Search for the cell housing the specified text and yield its (x, y) center coordinate. 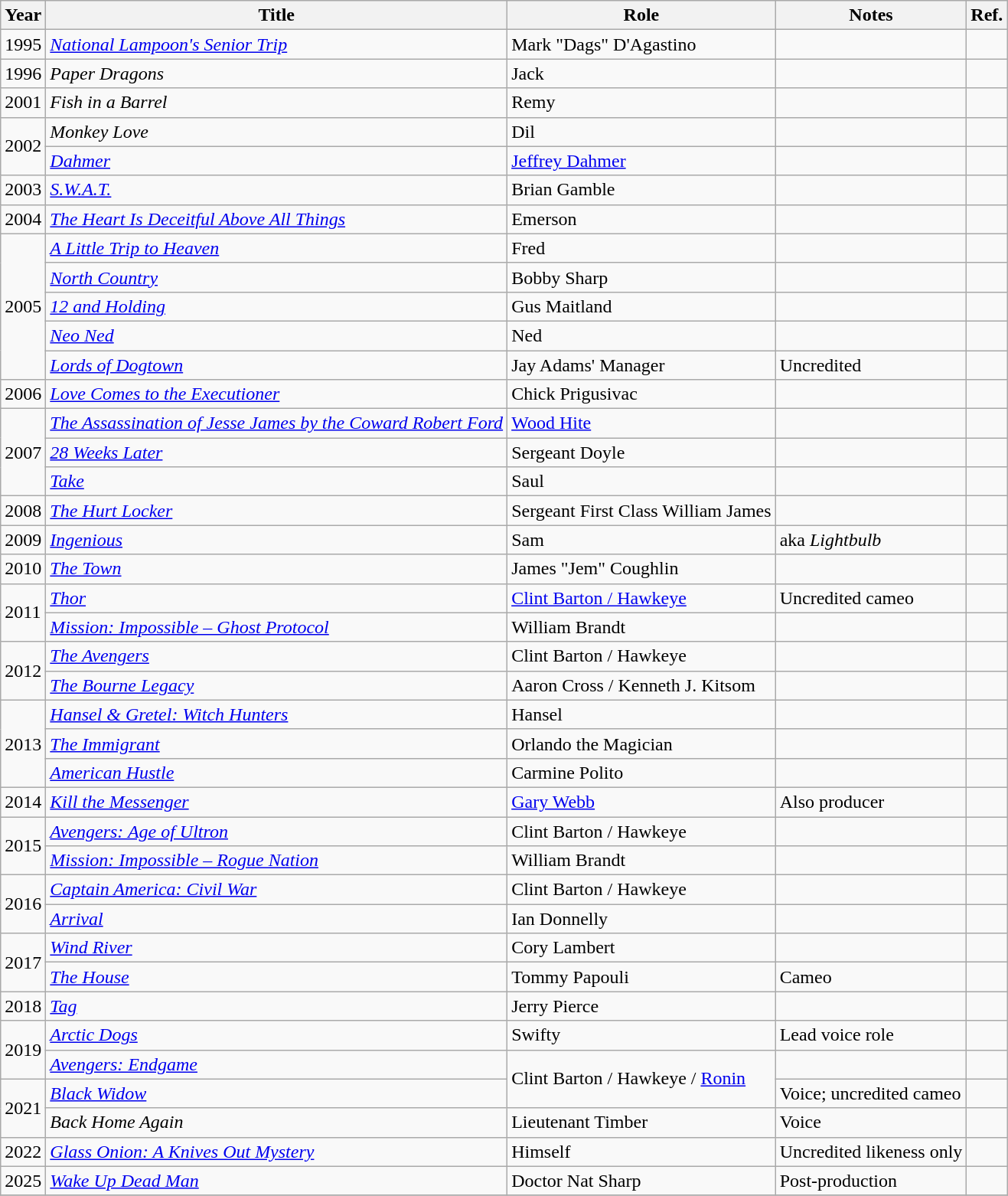
Uncredited likeness only (871, 1152)
Hansel & Gretel: Witch Hunters (277, 714)
Uncredited cameo (871, 598)
Wind River (277, 948)
2007 (23, 453)
A Little Trip to Heaven (277, 248)
2017 (23, 962)
James "Jem" Coughlin (641, 569)
Remy (641, 103)
Aaron Cross / Kenneth J. Kitsom (641, 685)
Cory Lambert (641, 948)
Hansel (641, 714)
Ned (641, 335)
Black Widow (277, 1093)
Ref. (987, 15)
Doctor Nat Sharp (641, 1181)
National Lampoon's Senior Trip (277, 44)
2005 (23, 306)
Glass Onion: A Knives Out Mystery (277, 1152)
Year (23, 15)
Tommy Papouli (641, 977)
2016 (23, 904)
2003 (23, 190)
North Country (277, 277)
Fish in a Barrel (277, 103)
Orlando the Magician (641, 743)
Neo Ned (277, 335)
Clint Barton / Hawkeye / Ronin (641, 1079)
Jay Adams' Manager (641, 365)
The Bourne Legacy (277, 685)
2008 (23, 511)
Avengers: Age of Ultron (277, 831)
Lieutenant Timber (641, 1122)
Voice (871, 1122)
Title (277, 15)
Jack (641, 74)
The Assassination of Jesse James by the Coward Robert Ford (277, 423)
Bobby Sharp (641, 277)
Lead voice role (871, 1035)
Fred (641, 248)
Avengers: Endgame (277, 1064)
Jeffrey Dahmer (641, 161)
The Heart Is Deceitful Above All Things (277, 219)
Mission: Impossible – Ghost Protocol (277, 627)
2006 (23, 394)
Ingenious (277, 540)
Swifty (641, 1035)
Notes (871, 15)
Love Comes to the Executioner (277, 394)
2022 (23, 1152)
2011 (23, 613)
2013 (23, 743)
Voice; uncredited cameo (871, 1093)
Take (277, 482)
Cameo (871, 977)
Ian Donnelly (641, 919)
Captain America: Civil War (277, 890)
Arctic Dogs (277, 1035)
Himself (641, 1152)
2014 (23, 802)
Gary Webb (641, 802)
2019 (23, 1050)
Wood Hite (641, 423)
Sergeant First Class William James (641, 511)
2021 (23, 1108)
Dahmer (277, 161)
2002 (23, 146)
Saul (641, 482)
Sam (641, 540)
Monkey Love (277, 132)
2009 (23, 540)
Sergeant Doyle (641, 453)
Jerry Pierce (641, 1006)
The Immigrant (277, 743)
Post-production (871, 1181)
The Hurt Locker (277, 511)
S.W.A.T. (277, 190)
Carmine Polito (641, 773)
2004 (23, 219)
2010 (23, 569)
American Hustle (277, 773)
Kill the Messenger (277, 802)
The House (277, 977)
2001 (23, 103)
Gus Maitland (641, 306)
1996 (23, 74)
2012 (23, 671)
Arrival (277, 919)
Tag (277, 1006)
Emerson (641, 219)
Brian Gamble (641, 190)
Chick Prigusivac (641, 394)
Role (641, 15)
The Avengers (277, 656)
Thor (277, 598)
2015 (23, 845)
2018 (23, 1006)
Also producer (871, 802)
Mission: Impossible – Rogue Nation (277, 861)
28 Weeks Later (277, 453)
Back Home Again (277, 1122)
12 and Holding (277, 306)
2025 (23, 1181)
Mark "Dags" D'Agastino (641, 44)
Uncredited (871, 365)
Lords of Dogtown (277, 365)
1995 (23, 44)
Dil (641, 132)
The Town (277, 569)
aka Lightbulb (871, 540)
Wake Up Dead Man (277, 1181)
Paper Dragons (277, 74)
